Extract the (x, y) coordinate from the center of the cell holding the provided text.  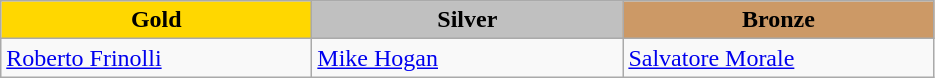
Silver (468, 20)
Bronze (778, 20)
Roberto Frinolli (156, 58)
Mike Hogan (468, 58)
Salvatore Morale (778, 58)
Gold (156, 20)
